Locate the cell with the specified text and output its [X, Y] center coordinate. 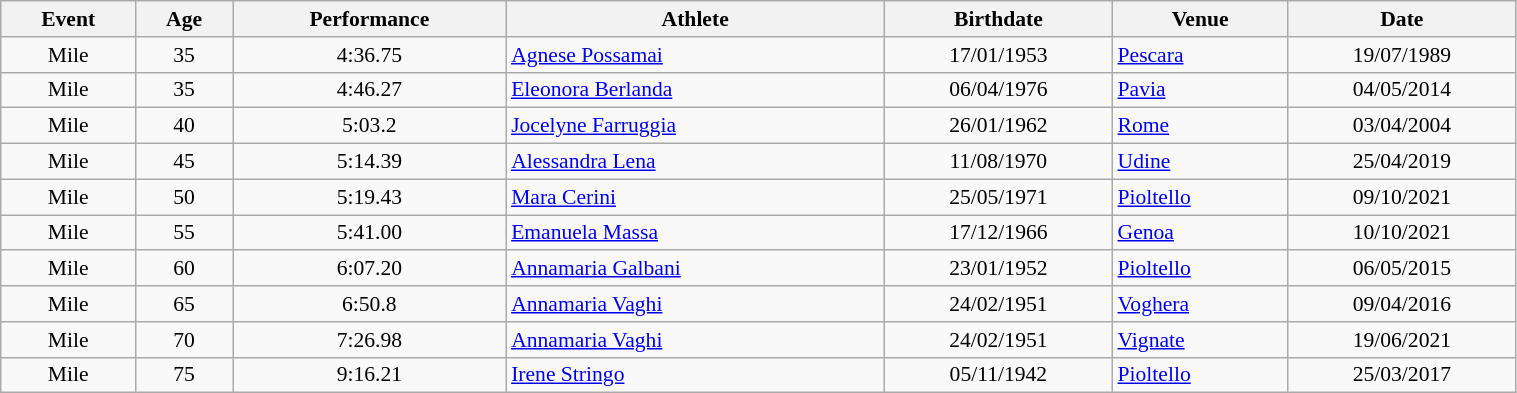
Vignate [1200, 340]
26/01/1962 [998, 126]
06/05/2015 [1402, 269]
75 [184, 375]
05/11/1942 [998, 375]
Annamaria Galbani [695, 269]
25/04/2019 [1402, 162]
6:50.8 [370, 304]
17/01/1953 [998, 55]
Agnese Possamai [695, 55]
06/04/1976 [998, 90]
5:41.00 [370, 233]
7:26.98 [370, 340]
17/12/1966 [998, 233]
70 [184, 340]
Eleonora Berlanda [695, 90]
19/07/1989 [1402, 55]
50 [184, 197]
Voghera [1200, 304]
10/10/2021 [1402, 233]
9:16.21 [370, 375]
11/08/1970 [998, 162]
Venue [1200, 19]
55 [184, 233]
5:19.43 [370, 197]
23/01/1952 [998, 269]
09/10/2021 [1402, 197]
Emanuela Massa [695, 233]
45 [184, 162]
Birthdate [998, 19]
5:03.2 [370, 126]
Date [1402, 19]
Athlete [695, 19]
25/05/1971 [998, 197]
40 [184, 126]
25/03/2017 [1402, 375]
65 [184, 304]
4:36.75 [370, 55]
Jocelyne Farruggia [695, 126]
04/05/2014 [1402, 90]
Age [184, 19]
6:07.20 [370, 269]
5:14.39 [370, 162]
19/06/2021 [1402, 340]
03/04/2004 [1402, 126]
Udine [1200, 162]
Mara Cerini [695, 197]
Irene Stringo [695, 375]
Genoa [1200, 233]
Rome [1200, 126]
4:46.27 [370, 90]
60 [184, 269]
Pescara [1200, 55]
09/04/2016 [1402, 304]
Alessandra Lena [695, 162]
Performance [370, 19]
Pavia [1200, 90]
Event [68, 19]
